Return the [x, y] coordinate for the center point of the cell that contains the specified text.  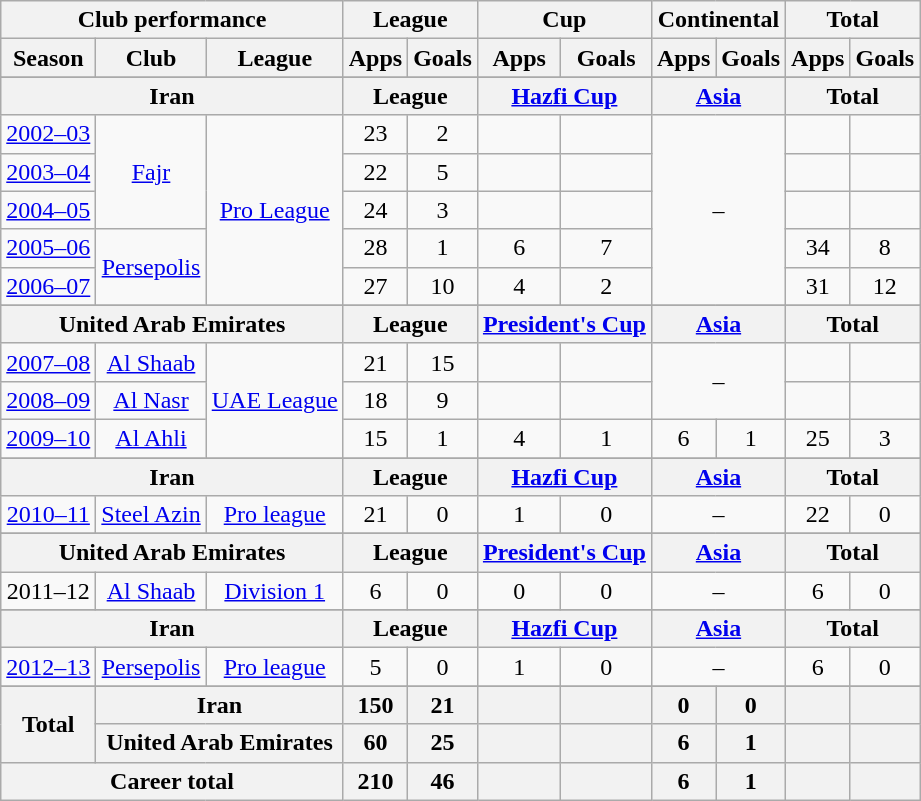
28 [375, 248]
150 [375, 705]
27 [375, 286]
2007–08 [48, 362]
2006–07 [48, 286]
7 [606, 248]
18 [375, 400]
46 [443, 781]
2009–10 [48, 438]
23 [375, 134]
Pro League [274, 210]
31 [818, 286]
Continental [718, 20]
Club performance [172, 20]
10 [443, 286]
Al Nasr [151, 400]
2003–04 [48, 172]
12 [885, 286]
2008–09 [48, 400]
24 [375, 210]
2010–11 [48, 515]
Division 1 [274, 591]
Club [151, 58]
34 [818, 248]
2002–03 [48, 134]
9 [443, 400]
2011–12 [48, 591]
2012–13 [48, 667]
Steel Azin [151, 515]
Career total [172, 781]
UAE League [274, 400]
8 [885, 248]
60 [375, 743]
2004–05 [48, 210]
2005–06 [48, 248]
Season [48, 58]
Fajr [151, 172]
Al Ahli [151, 438]
Cup [564, 20]
210 [375, 781]
